Locate the cell with the specified text and output its [x, y] center coordinate. 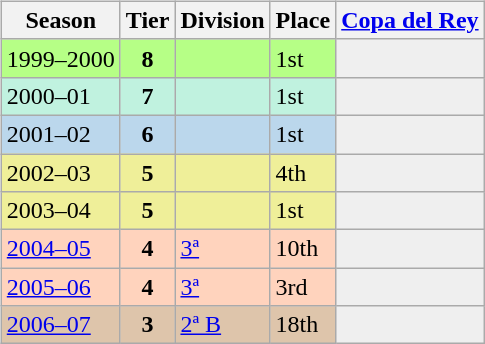
18th [303, 325]
7 [148, 96]
Season [60, 20]
2000–01 [60, 96]
Tier [148, 20]
2004–05 [60, 249]
Place [303, 20]
Division [222, 20]
10th [303, 249]
2ª B [222, 325]
Copa del Rey [410, 20]
4th [303, 173]
2001–02 [60, 134]
2005–06 [60, 287]
3rd [303, 287]
8 [148, 58]
2006–07 [60, 325]
2002–03 [60, 173]
2003–04 [60, 211]
3 [148, 325]
1999–2000 [60, 58]
6 [148, 134]
